Locate the cell with the specified text and output its [x, y] center coordinate. 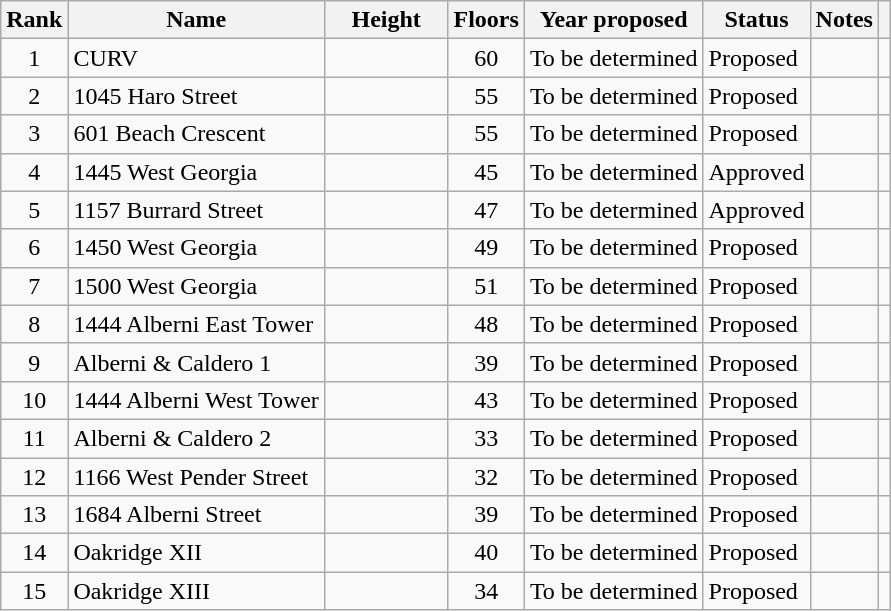
6 [34, 248]
Oakridge XIII [196, 591]
10 [34, 400]
12 [34, 477]
60 [486, 58]
40 [486, 553]
4 [34, 172]
1684 Alberni Street [196, 515]
1500 West Georgia [196, 286]
1045 Haro Street [196, 96]
3 [34, 134]
CURV [196, 58]
11 [34, 438]
14 [34, 553]
5 [34, 210]
33 [486, 438]
601 Beach Crescent [196, 134]
Year proposed [614, 20]
1157 Burrard Street [196, 210]
43 [486, 400]
1444 Alberni West Tower [196, 400]
1444 Alberni East Tower [196, 324]
51 [486, 286]
7 [34, 286]
45 [486, 172]
34 [486, 591]
9 [34, 362]
Notes [844, 20]
49 [486, 248]
15 [34, 591]
48 [486, 324]
1450 West Georgia [196, 248]
1445 West Georgia [196, 172]
Status [756, 20]
Floors [486, 20]
Height [386, 20]
Alberni & Caldero 1 [196, 362]
13 [34, 515]
2 [34, 96]
8 [34, 324]
Name [196, 20]
Alberni & Caldero 2 [196, 438]
47 [486, 210]
1 [34, 58]
Oakridge XII [196, 553]
32 [486, 477]
1166 West Pender Street [196, 477]
Rank [34, 20]
